Search for the cell housing the specified text and yield its (X, Y) center coordinate. 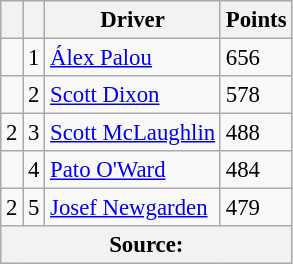
Pato O'Ward (133, 170)
Josef Newgarden (133, 208)
Álex Palou (133, 58)
Points (256, 20)
484 (256, 170)
1 (34, 58)
488 (256, 133)
Driver (133, 20)
656 (256, 58)
479 (256, 208)
578 (256, 95)
5 (34, 208)
4 (34, 170)
Source: (146, 245)
Scott Dixon (133, 95)
3 (34, 133)
Scott McLaughlin (133, 133)
